Detect which cell encompasses the target text, then output its [x, y] center coordinate. 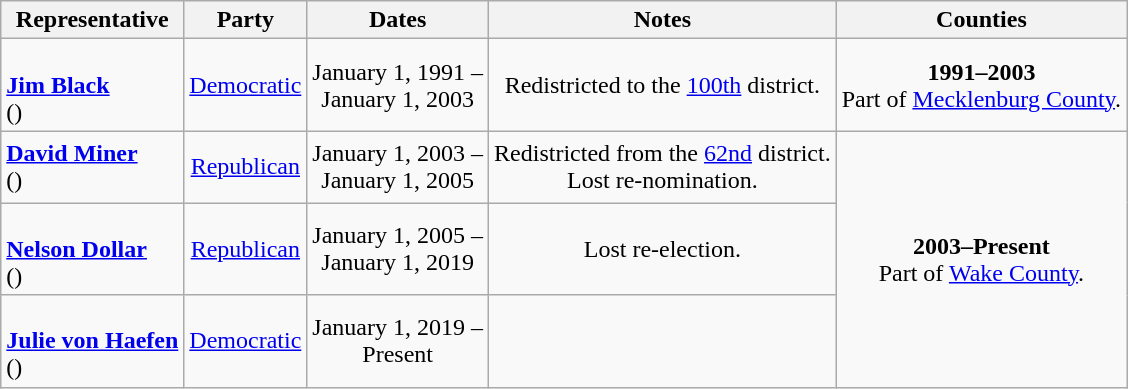
Lost re-election. [663, 249]
1991–2003 Part of Mecklenburg County. [981, 85]
Redistricted to the 100th district. [663, 85]
January 1, 2003 – January 1, 2005 [398, 167]
Dates [398, 20]
January 1, 2005 – January 1, 2019 [398, 249]
2003–Present Part of Wake County. [981, 259]
January 1, 2019 – Present [398, 341]
David Miner() [92, 167]
Redistricted from the 62nd district. Lost re-nomination. [663, 167]
Julie von Haefen() [92, 341]
Representative [92, 20]
Party [246, 20]
Counties [981, 20]
Nelson Dollar() [92, 249]
Jim Black() [92, 85]
Notes [663, 20]
January 1, 1991 – January 1, 2003 [398, 85]
